Determine the (x, y) coordinate at the center of the cell enclosing the given text.  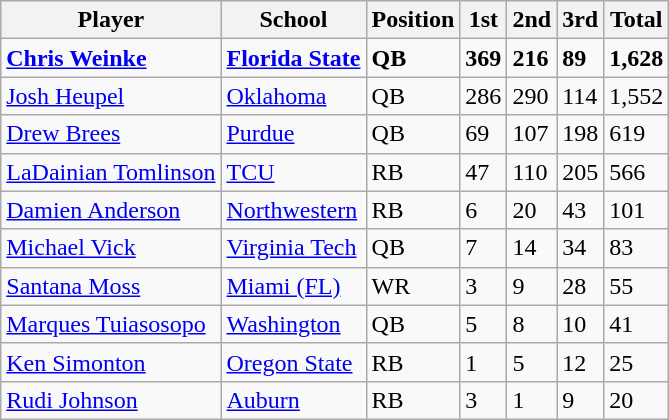
Josh Heupel (111, 96)
Florida State (294, 58)
Oregon State (294, 362)
2nd (532, 20)
7 (484, 248)
Damien Anderson (111, 210)
Position (413, 20)
114 (580, 96)
School (294, 20)
Santana Moss (111, 286)
Purdue (294, 134)
205 (580, 172)
8 (532, 324)
Virginia Tech (294, 248)
566 (636, 172)
Rudi Johnson (111, 400)
55 (636, 286)
LaDainian Tomlinson (111, 172)
Michael Vick (111, 248)
Player (111, 20)
Ken Simonton (111, 362)
369 (484, 58)
6 (484, 210)
41 (636, 324)
Total (636, 20)
Oklahoma (294, 96)
10 (580, 324)
1,628 (636, 58)
69 (484, 134)
43 (580, 210)
1,552 (636, 96)
216 (532, 58)
198 (580, 134)
83 (636, 248)
Auburn (294, 400)
Drew Brees (111, 134)
286 (484, 96)
Miami (FL) (294, 286)
34 (580, 248)
47 (484, 172)
TCU (294, 172)
107 (532, 134)
619 (636, 134)
25 (636, 362)
1st (484, 20)
14 (532, 248)
110 (532, 172)
290 (532, 96)
12 (580, 362)
WR (413, 286)
101 (636, 210)
28 (580, 286)
Marques Tuiasosopo (111, 324)
Northwestern (294, 210)
89 (580, 58)
Chris Weinke (111, 58)
3rd (580, 20)
Washington (294, 324)
